From the cell containing the given text, extract its center point as (X, Y) coordinate. 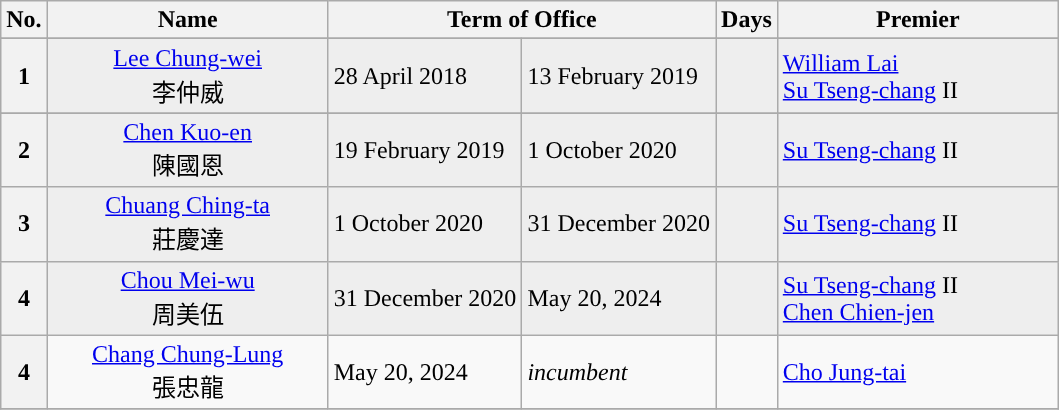
1 (24, 76)
incumbent (619, 372)
2 (24, 150)
Days (747, 20)
William LaiSu Tseng-chang II (918, 76)
28 April 2018 (425, 76)
19 February 2019 (425, 150)
Chou Mei-wu周美伍 (188, 298)
Cho Jung-tai (918, 372)
13 February 2019 (619, 76)
Chuang Ching-ta莊慶達 (188, 224)
3 (24, 224)
No. (24, 20)
Term of Office (522, 20)
Name (188, 20)
Premier (918, 20)
Chen Kuo-en陳國恩 (188, 150)
Su Tseng-chang IIChen Chien-jen (918, 298)
Lee Chung-wei李仲威 (188, 76)
Chang Chung-Lung張忠龍 (188, 372)
